Find where the given text appears and provide that cell's center as (x, y) coordinate. 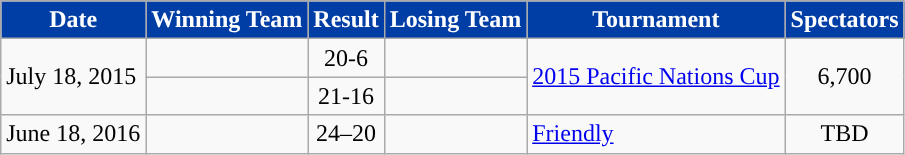
Losing Team (455, 20)
Tournament (656, 20)
July 18, 2015 (74, 77)
Winning Team (227, 20)
24–20 (346, 134)
Friendly (656, 134)
Spectators (844, 20)
21-16 (346, 96)
Result (346, 20)
June 18, 2016 (74, 134)
TBD (844, 134)
6,700 (844, 77)
Date (74, 20)
2015 Pacific Nations Cup (656, 77)
20-6 (346, 58)
